Scan for the cell matching the given text and deliver its (X, Y) coordinate at center. 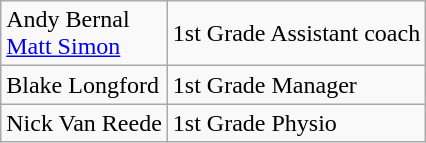
1st Grade Assistant coach (296, 34)
Andy BernalMatt Simon (84, 34)
Blake Longford (84, 85)
1st Grade Manager (296, 85)
Nick Van Reede (84, 123)
1st Grade Physio (296, 123)
